Determine the [x, y] coordinate at the center of the cell enclosing the given text.  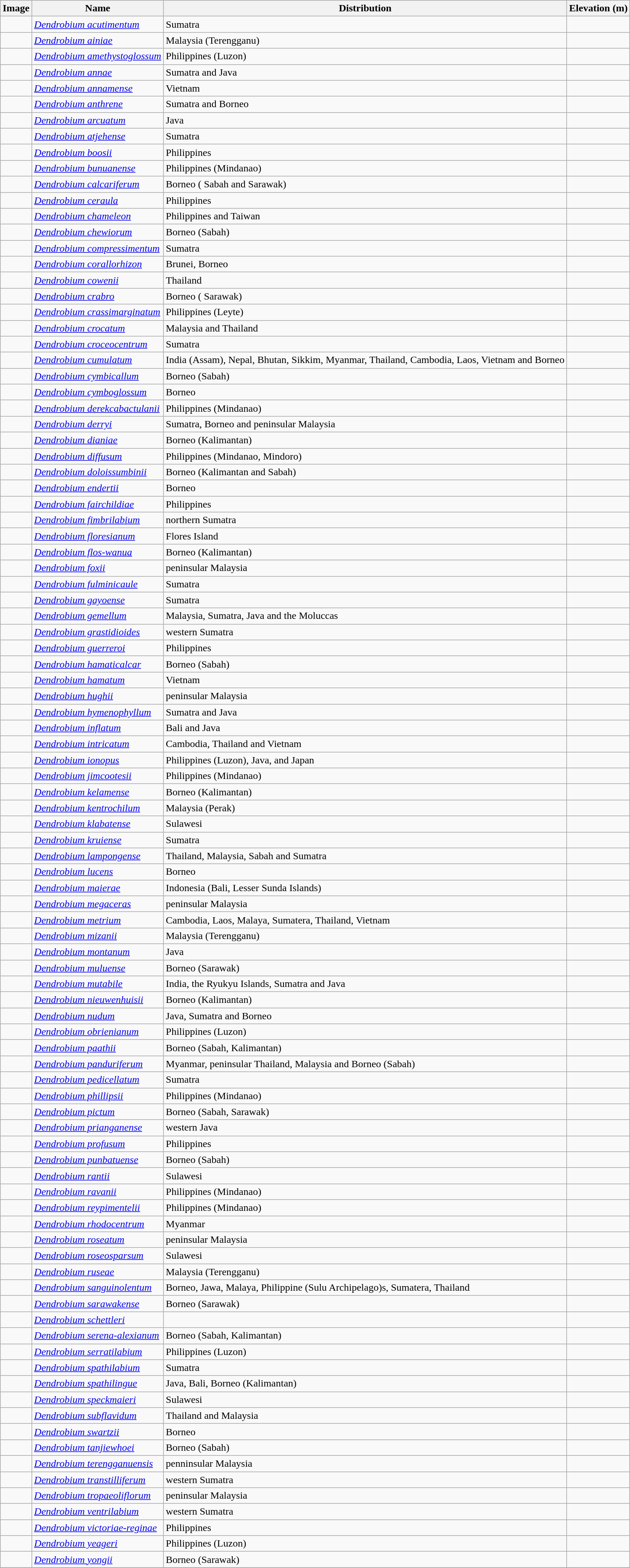
Borneo (Sabah, Sarawak) [365, 1112]
Dendrobium terengganuensis [98, 1463]
Dendrobium annamense [98, 88]
Dendrobium schettleri [98, 1320]
Dendrobium maierae [98, 888]
Dendrobium flos-wanua [98, 552]
Dendrobium paathii [98, 1048]
Distribution [365, 8]
Thailand and Malaysia [365, 1415]
Java, Sumatra and Borneo [365, 1016]
Dendrobium hymenophyllum [98, 712]
Dendrobium serena-alexianum [98, 1336]
Cambodia, Thailand and Vietnam [365, 744]
Dendrobium grastidioides [98, 632]
Dendrobium muluense [98, 968]
Image [16, 8]
Dendrobium yongii [98, 1560]
Philippines (Leyte) [365, 312]
Dendrobium acutimentum [98, 24]
Dendrobium pictum [98, 1112]
Brunei, Borneo [365, 264]
Dendrobium ionopus [98, 760]
Dendrobium panduriferum [98, 1064]
Dendrobium endertii [98, 488]
Dendrobium swartzii [98, 1431]
Dendrobium nieuwenhuisii [98, 1000]
Dendrobium crabro [98, 296]
Dendrobium tropaeoliflorum [98, 1496]
Dendrobium reypimentelii [98, 1208]
Indonesia (Bali, Lesser Sunda Islands) [365, 888]
Dendrobium kelamense [98, 792]
Dendrobium ruseae [98, 1272]
Cambodia, Laos, Malaya, Sumatera, Thailand, Vietnam [365, 920]
Dendrobium crocatum [98, 328]
Dendrobium pedicellatum [98, 1080]
Dendrobium amethystoglossum [98, 56]
Dendrobium sanguinolentum [98, 1288]
Dendrobium jimcootesii [98, 776]
Dendrobium anthrene [98, 104]
Dendrobium derekcabactulanii [98, 408]
Dendrobium ravanii [98, 1192]
Dendrobium hamatum [98, 680]
Dendrobium punbatuense [98, 1160]
Dendrobium speckmaieri [98, 1400]
Dendrobium gayoense [98, 600]
Sumatra, Borneo and peninsular Malaysia [365, 424]
Dendrobium crassimarginatum [98, 312]
Borneo ( Sarawak) [365, 296]
Dendrobium victoriae-reginae [98, 1528]
Dendrobium mutabile [98, 984]
Dendrobium kruiense [98, 840]
Dendrobium croceocentrum [98, 344]
Thailand [365, 280]
Dendrobium nudum [98, 1016]
Dendrobium yeageri [98, 1544]
Philippines and Taiwan [365, 216]
Malaysia, Sumatra, Java and the Moluccas [365, 616]
Dendrobium cowenii [98, 280]
Dendrobium gemellum [98, 616]
Dendrobium compressimentum [98, 248]
penninsular Malaysia [365, 1463]
Dendrobium cymbicallum [98, 376]
Dendrobium atjehense [98, 136]
Dendrobium ceraula [98, 200]
Dendrobium obrienianum [98, 1032]
Dendrobium sarawakense [98, 1304]
Dendrobium hughii [98, 696]
Dendrobium fairchildiae [98, 504]
Dendrobium roseatum [98, 1240]
Dendrobium ainiae [98, 40]
Dendrobium cymboglossum [98, 392]
western Java [365, 1128]
Thailand, Malaysia, Sabah and Sumatra [365, 856]
Dendrobium boosii [98, 152]
Dendrobium fulminicaule [98, 584]
Dendrobium floresianum [98, 536]
Myanmar, peninsular Thailand, Malaysia and Borneo (Sabah) [365, 1064]
Dendrobium prianganense [98, 1128]
Borneo, Jawa, Malaya, Philippine (Sulu Archipelago)s, Sumatera, Thailand [365, 1288]
Dendrobium hamaticalcar [98, 664]
Dendrobium tanjiewhoei [98, 1447]
Java, Bali, Borneo (Kalimantan) [365, 1384]
Dendrobium guerreroi [98, 648]
Dendrobium klabatense [98, 824]
Dendrobium diffusum [98, 456]
Dendrobium arcuatum [98, 120]
Dendrobium dianiae [98, 440]
Dendrobium megaceras [98, 904]
Dendrobium intricatum [98, 744]
Dendrobium transtilliferum [98, 1479]
Dendrobium calcariferum [98, 184]
Philippines (Luzon), Java, and Japan [365, 760]
Dendrobium chameleon [98, 216]
Dendrobium spathilabium [98, 1368]
Dendrobium montanum [98, 952]
Malaysia and Thailand [365, 328]
Dendrobium ventrilabium [98, 1512]
Elevation (m) [598, 8]
Malaysia (Perak) [365, 808]
Myanmar [365, 1224]
Dendrobium serratilabium [98, 1352]
Dendrobium cumulatum [98, 360]
Dendrobium rantii [98, 1176]
Dendrobium phillipsii [98, 1096]
Dendrobium profusum [98, 1144]
Dendrobium doloissumbinii [98, 472]
Borneo (Kalimantan and Sabah) [365, 472]
Dendrobium derryi [98, 424]
Philippines (Mindanao, Mindoro) [365, 456]
India, the Ryukyu Islands, Sumatra and Java [365, 984]
Flores Island [365, 536]
Dendrobium lampongense [98, 856]
Dendrobium spathilingue [98, 1384]
Bali and Java [365, 728]
Dendrobium lucens [98, 872]
Dendrobium corallorhizon [98, 264]
Dendrobium fimbrilabium [98, 520]
Sumatra and Borneo [365, 104]
Dendrobium bunuanense [98, 168]
Dendrobium foxii [98, 568]
Dendrobium rhodocentrum [98, 1224]
Dendrobium annae [98, 72]
Dendrobium kentrochilum [98, 808]
Dendrobium subflavidum [98, 1415]
Dendrobium roseosparsum [98, 1256]
Dendrobium mizanii [98, 936]
northern Sumatra [365, 520]
Borneo ( Sabah and Sarawak) [365, 184]
India (Assam), Nepal, Bhutan, Sikkim, Myanmar, Thailand, Cambodia, Laos, Vietnam and Borneo [365, 360]
Dendrobium inflatum [98, 728]
Name [98, 8]
Dendrobium metrium [98, 920]
Dendrobium chewiorum [98, 232]
